Determine the [X, Y] coordinate at the center of the cell enclosing the given text.  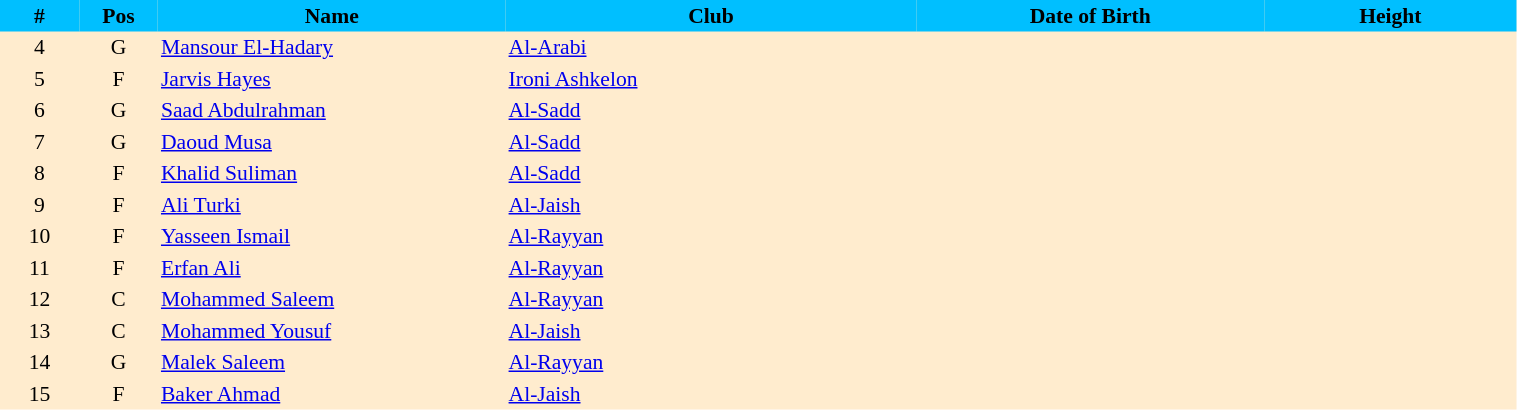
10 [40, 236]
11 [40, 268]
4 [40, 48]
Daoud Musa [332, 142]
6 [40, 110]
Pos [118, 16]
Khalid Suliman [332, 174]
Mohammed Saleem [332, 300]
Jarvis Hayes [332, 79]
Ironi Ashkelon [712, 79]
Al-Arabi [712, 48]
Baker Ahmad [332, 394]
Erfan Ali [332, 268]
Mohammed Yousuf [332, 331]
8 [40, 174]
Yasseen Ismail [332, 236]
Malek Saleem [332, 362]
15 [40, 394]
Saad Abdulrahman [332, 110]
Name [332, 16]
7 [40, 142]
# [40, 16]
Club [712, 16]
Height [1390, 16]
Date of Birth [1090, 16]
14 [40, 362]
12 [40, 300]
Ali Turki [332, 205]
Mansour El-Hadary [332, 48]
9 [40, 205]
5 [40, 79]
13 [40, 331]
